Locate the cell with the specified text and output its [X, Y] center coordinate. 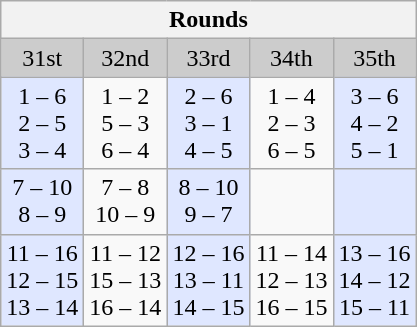
2 – 63 – 14 – 5 [208, 123]
12 – 1613 – 1114 – 15 [208, 280]
11 – 1412 – 1316 – 15 [292, 280]
13 – 1614 – 1215 – 11 [374, 280]
11 – 1612 – 1513 – 14 [42, 280]
34th [292, 58]
3 – 64 – 25 – 1 [374, 123]
11 – 1215 – 1316 – 14 [126, 280]
33rd [208, 58]
7 – 810 – 9 [126, 202]
1 – 42 – 36 – 5 [292, 123]
31st [42, 58]
8 – 109 – 7 [208, 202]
1 – 25 – 36 – 4 [126, 123]
1 – 62 – 53 – 4 [42, 123]
32nd [126, 58]
7 – 108 – 9 [42, 202]
35th [374, 58]
Rounds [208, 20]
